Output the (x, y) coordinate of the center of the cell containing the given text.  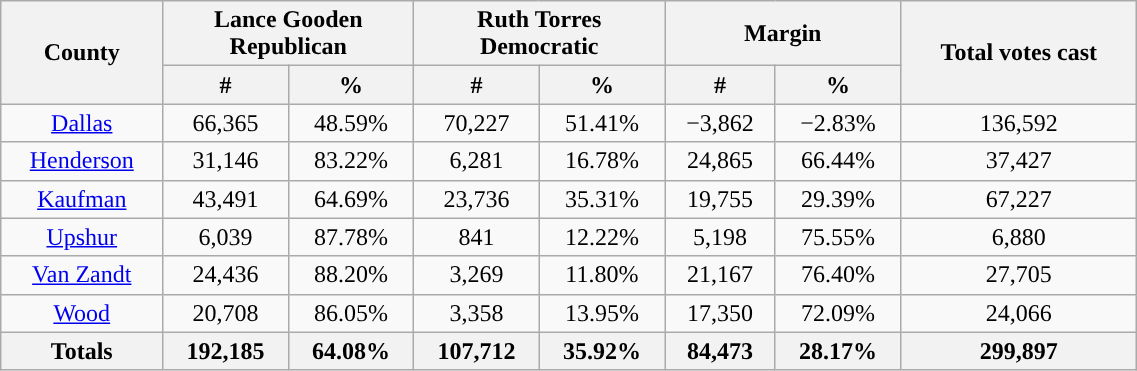
Total votes cast (1019, 52)
17,350 (720, 313)
6,880 (1019, 237)
75.55% (838, 237)
Ruth TorresDemocratic (540, 34)
Kaufman (82, 199)
76.40% (838, 275)
Van Zandt (82, 275)
23,736 (476, 199)
13.95% (602, 313)
48.59% (350, 123)
29.39% (838, 199)
66.44% (838, 161)
3,269 (476, 275)
107,712 (476, 351)
35.92% (602, 351)
Wood (82, 313)
37,427 (1019, 161)
−2.83% (838, 123)
County (82, 52)
Henderson (82, 161)
66,365 (226, 123)
72.09% (838, 313)
24,436 (226, 275)
27,705 (1019, 275)
6,039 (226, 237)
86.05% (350, 313)
43,491 (226, 199)
Totals (82, 351)
20,708 (226, 313)
136,592 (1019, 123)
31,146 (226, 161)
67,227 (1019, 199)
28.17% (838, 351)
−3,862 (720, 123)
Lance GoodenRepublican (288, 34)
88.20% (350, 275)
24,865 (720, 161)
84,473 (720, 351)
Margin (783, 34)
21,167 (720, 275)
5,198 (720, 237)
6,281 (476, 161)
841 (476, 237)
Dallas (82, 123)
299,897 (1019, 351)
12.22% (602, 237)
64.08% (350, 351)
16.78% (602, 161)
Upshur (82, 237)
24,066 (1019, 313)
35.31% (602, 199)
3,358 (476, 313)
64.69% (350, 199)
19,755 (720, 199)
83.22% (350, 161)
70,227 (476, 123)
192,185 (226, 351)
51.41% (602, 123)
11.80% (602, 275)
87.78% (350, 237)
